Search for the cell housing the specified text and yield its [X, Y] center coordinate. 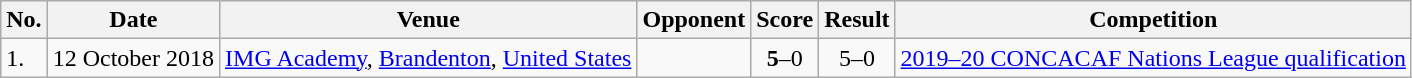
1. [24, 58]
12 October 2018 [133, 58]
No. [24, 20]
2019–20 CONCACAF Nations League qualification [1153, 58]
Date [133, 20]
Score [785, 20]
Opponent [694, 20]
Venue [428, 20]
IMG Academy, Brandenton, United States [428, 58]
Competition [1153, 20]
Result [857, 20]
